Provide the (X, Y) coordinate of the cell's center where the given text is located.  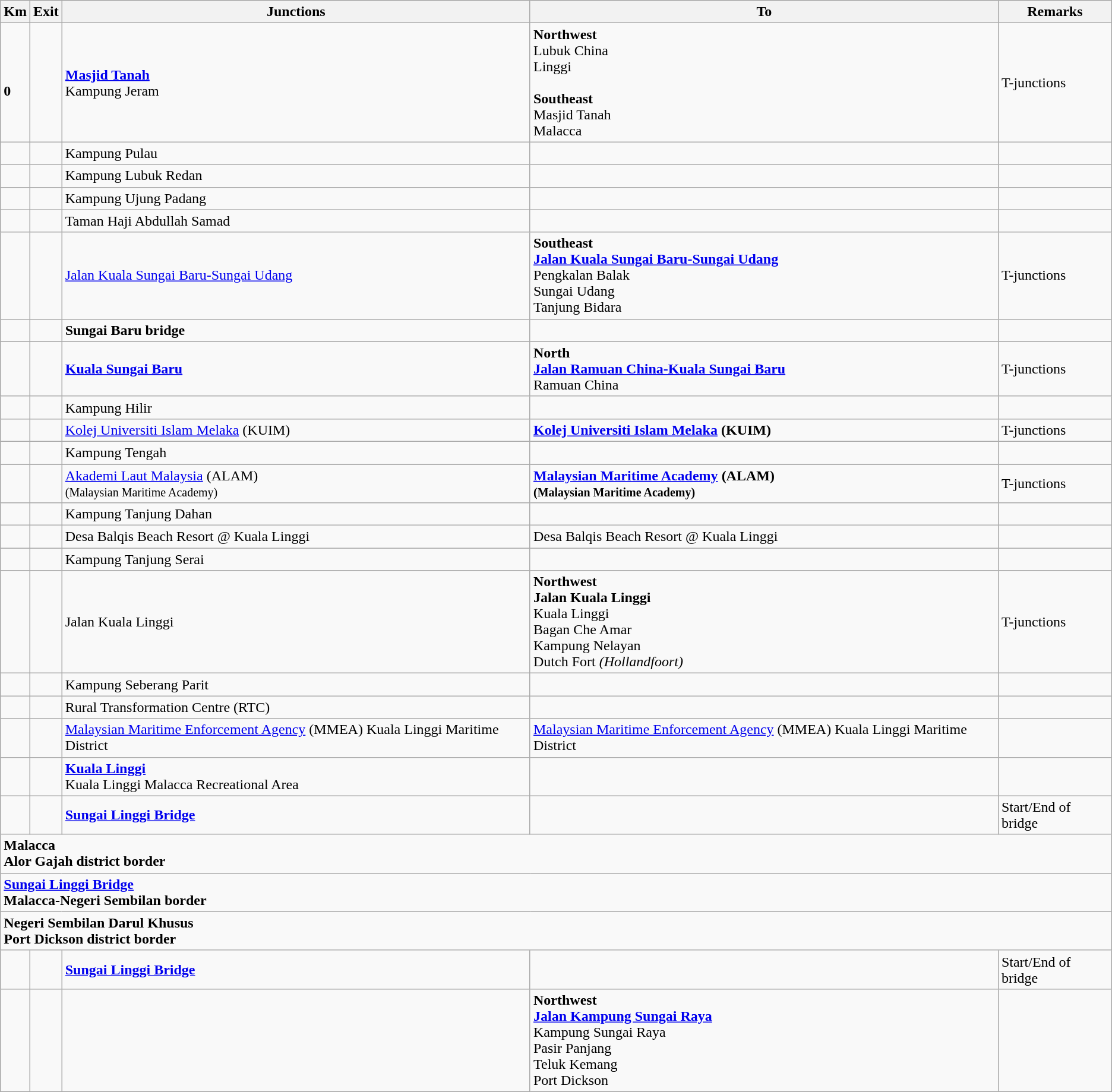
Remarks (1055, 12)
Kampung Seberang Parit (296, 685)
Kampung Tanjung Serai (296, 559)
Kampung Ujung Padang (296, 198)
Kampung Tengah (296, 452)
Exit (46, 12)
Rural Transformation Centre (RTC) (296, 707)
NorthwestJalan Kuala LinggiKuala LinggiBagan Che Amar Kampung NelayanDutch Fort (Hollandfoort) (764, 622)
Kampung Pulau (296, 153)
Northwest Lubuk China LinggiSoutheast Masjid Tanah Malacca (764, 83)
Kampung Lubuk Redan (296, 176)
0 (15, 83)
MalaccaAlor Gajah district border (556, 854)
Km (15, 12)
Jalan Kuala Sungai Baru-Sungai Udang (296, 276)
Sungai Linggi BridgeMalacca-Negeri Sembilan border (556, 892)
Taman Haji Abdullah Samad (296, 221)
North Jalan Ramuan China-Kuala Sungai BaruRamuan China (764, 369)
Kuala Sungai Baru (296, 369)
Negeri Sembilan Darul KhususPort Dickson district border (556, 931)
Kuala Linggi Kuala Linggi Malacca Recreational Area (296, 777)
Northwest Jalan Kampung Sungai Raya Kampung Sungai Raya Pasir Panjang Teluk Kemang Port Dickson (764, 1040)
Akademi Laut Malaysia (ALAM) (Malaysian Maritime Academy) (296, 483)
Malaysian Maritime Academy (ALAM) (Malaysian Maritime Academy) (764, 483)
Kampung Tanjung Dahan (296, 514)
Jalan Kuala Linggi (296, 622)
To (764, 12)
Masjid TanahKampung Jeram (296, 83)
Junctions (296, 12)
Sungai Baru bridge (296, 330)
Southeast Jalan Kuala Sungai Baru-Sungai UdangPengkalan BalakSungai UdangTanjung Bidara (764, 276)
Kampung Hilir (296, 407)
